Search for the cell housing the specified text and yield its (x, y) center coordinate. 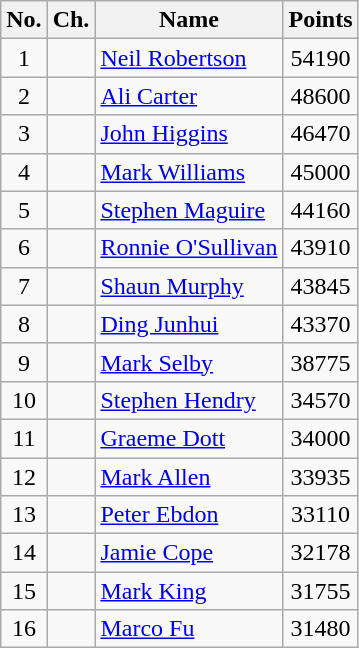
Ali Carter (189, 96)
Ding Junhui (189, 324)
32178 (320, 553)
6 (24, 248)
Points (320, 20)
38775 (320, 362)
45000 (320, 172)
Stephen Hendry (189, 400)
13 (24, 515)
1 (24, 58)
33110 (320, 515)
No. (24, 20)
34570 (320, 400)
16 (24, 629)
Shaun Murphy (189, 286)
15 (24, 591)
5 (24, 210)
10 (24, 400)
43845 (320, 286)
31755 (320, 591)
Mark Selby (189, 362)
9 (24, 362)
2 (24, 96)
54190 (320, 58)
44160 (320, 210)
Mark Allen (189, 477)
7 (24, 286)
14 (24, 553)
12 (24, 477)
Marco Fu (189, 629)
Graeme Dott (189, 438)
4 (24, 172)
31480 (320, 629)
Mark Williams (189, 172)
Jamie Cope (189, 553)
11 (24, 438)
34000 (320, 438)
8 (24, 324)
Ch. (71, 20)
Ronnie O'Sullivan (189, 248)
46470 (320, 134)
Stephen Maguire (189, 210)
Mark King (189, 591)
3 (24, 134)
48600 (320, 96)
Neil Robertson (189, 58)
John Higgins (189, 134)
33935 (320, 477)
43910 (320, 248)
Peter Ebdon (189, 515)
43370 (320, 324)
Name (189, 20)
